Find where the given text appears and provide that cell's center as [X, Y] coordinate. 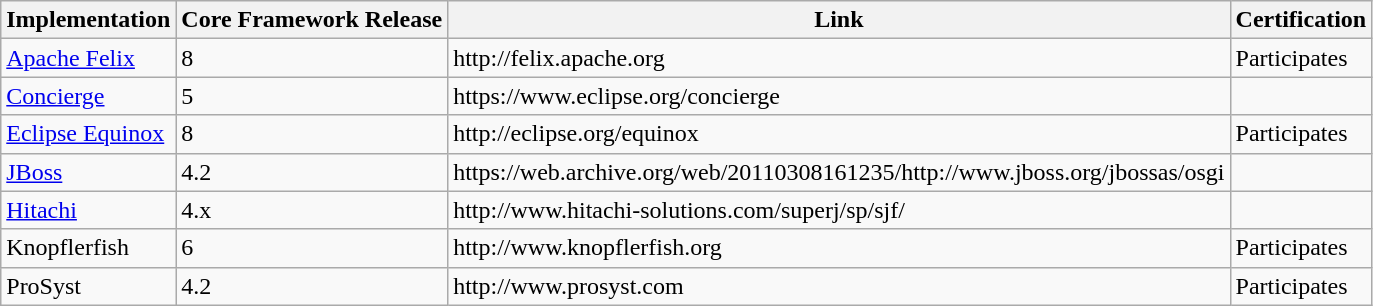
Knopflerfish [88, 248]
Eclipse Equinox [88, 134]
6 [312, 248]
JBoss [88, 172]
Certification [1301, 20]
http://eclipse.org/equinox [839, 134]
http://www.prosyst.com [839, 286]
5 [312, 96]
Hitachi [88, 210]
http://www.knopflerfish.org [839, 248]
4.x [312, 210]
Concierge [88, 96]
Apache Felix [88, 58]
http://www.hitachi-solutions.com/superj/sp/sjf/ [839, 210]
ProSyst [88, 286]
Core Framework Release [312, 20]
Link [839, 20]
https://www.eclipse.org/concierge [839, 96]
Implementation [88, 20]
http://felix.apache.org [839, 58]
https://web.archive.org/web/20110308161235/http://www.jboss.org/jbossas/osgi [839, 172]
